Output the (X, Y) coordinate of the center of the cell containing the given text.  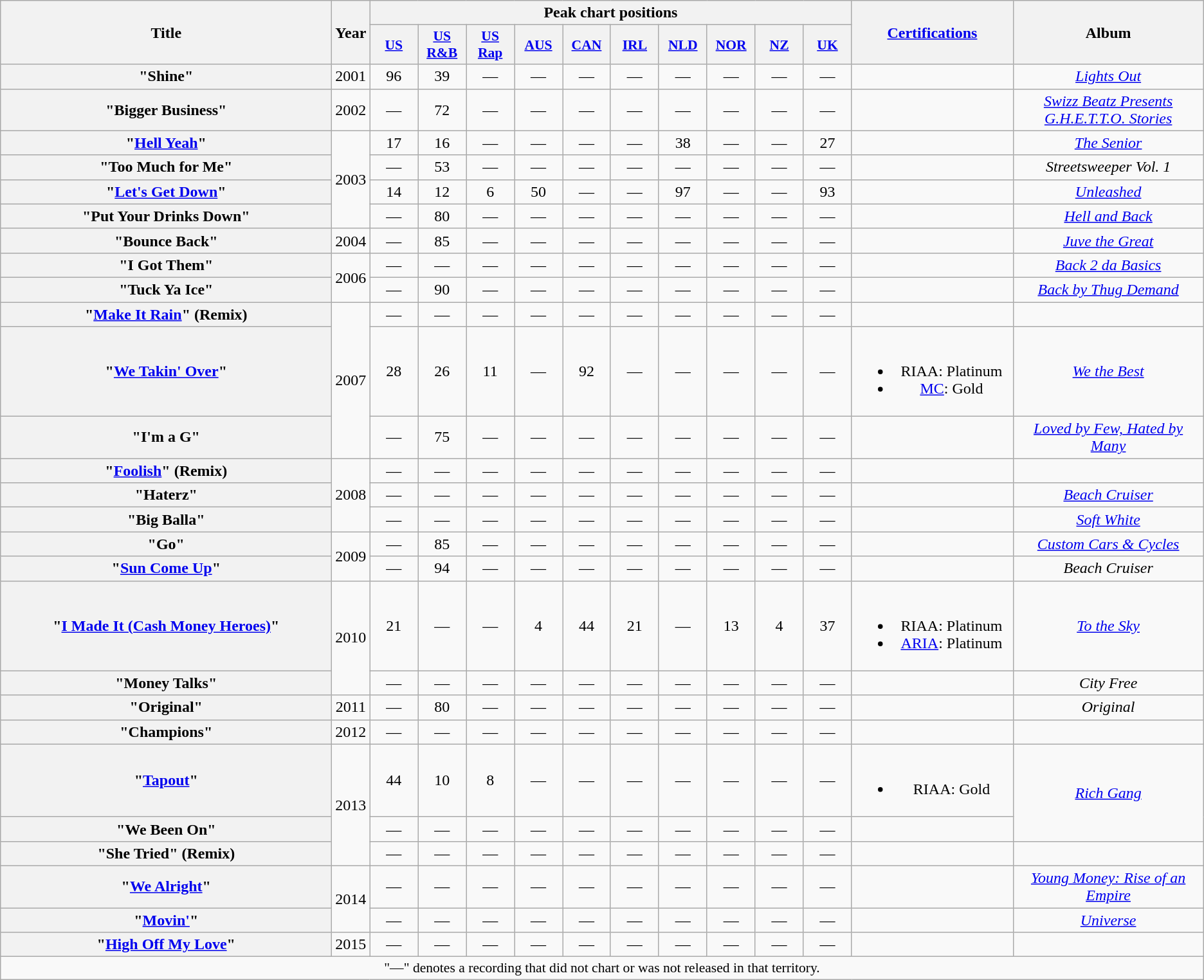
"Let's Get Down" (166, 192)
US (394, 45)
28 (394, 372)
38 (683, 143)
"Shine" (166, 77)
97 (683, 192)
"We Alright" (166, 886)
Universe (1108, 920)
"Tapout" (166, 781)
"We Takin' Over" (166, 372)
AUS (539, 45)
RIAA: Gold (933, 781)
NZ (780, 45)
"Tuck Ya Ice" (166, 289)
RIAA: PlatinumARIA: Platinum (933, 626)
"I'm a G" (166, 437)
Title (166, 32)
Back by Thug Demand (1108, 289)
IRL (634, 45)
Certifications (933, 32)
"I Got Them" (166, 265)
Back 2 da Basics (1108, 265)
37 (827, 626)
2015 (351, 945)
"Hell Yeah" (166, 143)
10 (442, 781)
2002 (351, 109)
"Original" (166, 707)
Juve the Great (1108, 240)
8 (490, 781)
2003 (351, 179)
2014 (351, 899)
"Sun Come Up" (166, 568)
14 (394, 192)
50 (539, 192)
Custom Cars & Cycles (1108, 544)
"Movin'" (166, 920)
"Money Talks" (166, 683)
12 (442, 192)
Swizz Beatz Presents G.H.E.T.T.O. Stories (1108, 109)
92 (587, 372)
39 (442, 77)
94 (442, 568)
27 (827, 143)
16 (442, 143)
CAN (587, 45)
NOR (731, 45)
75 (442, 437)
Hell and Back (1108, 216)
RIAA: PlatinumMC: Gold (933, 372)
"—" denotes a recording that did not chart or was not released in that territory. (602, 968)
"I Made It (Cash Money Heroes)" (166, 626)
96 (394, 77)
We the Best (1108, 372)
"Champions" (166, 732)
2006 (351, 277)
"Haterz" (166, 495)
2004 (351, 240)
6 (490, 192)
"Make It Rain" (Remix) (166, 314)
NLD (683, 45)
2013 (351, 805)
Young Money: Rise of an Empire (1108, 886)
Streetsweeper Vol. 1 (1108, 167)
"Too Much for Me" (166, 167)
USRap (490, 45)
USR&B (442, 45)
93 (827, 192)
26 (442, 372)
11 (490, 372)
"Bigger Business" (166, 109)
90 (442, 289)
Original (1108, 707)
2009 (351, 556)
City Free (1108, 683)
Soft White (1108, 520)
2008 (351, 495)
Album (1108, 32)
Loved by Few, Hated by Many (1108, 437)
Lights Out (1108, 77)
2010 (351, 638)
53 (442, 167)
"Foolish" (Remix) (166, 471)
Year (351, 32)
To the Sky (1108, 626)
72 (442, 109)
"Put Your Drinks Down" (166, 216)
2007 (351, 381)
"Go" (166, 544)
"High Off My Love" (166, 945)
Rich Gang (1108, 792)
Peak chart positions (611, 13)
13 (731, 626)
"Bounce Back" (166, 240)
2011 (351, 707)
2012 (351, 732)
"We Been On" (166, 829)
17 (394, 143)
2001 (351, 77)
UK (827, 45)
"Big Balla" (166, 520)
The Senior (1108, 143)
"She Tried" (Remix) (166, 853)
Unleashed (1108, 192)
